Output the [x, y] coordinate of the center of the cell containing the given text.  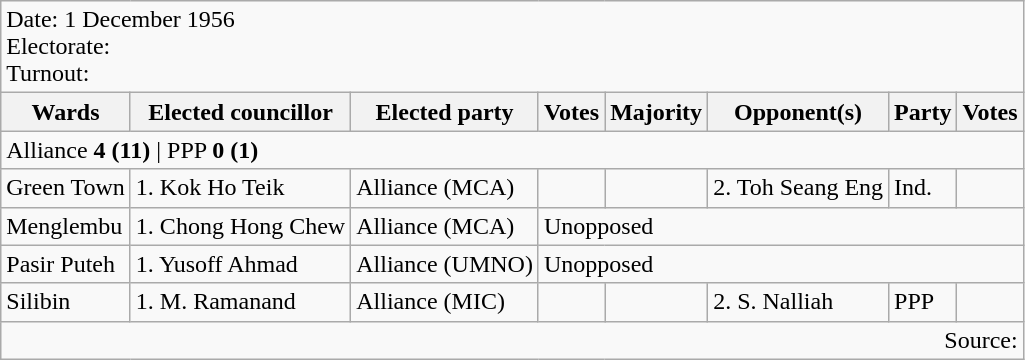
Menglembu [66, 226]
Party [923, 112]
Ind. [923, 188]
Silibin [66, 302]
2. S. Nalliah [798, 302]
Alliance (MIC) [445, 302]
1. Yusoff Ahmad [240, 264]
Majority [656, 112]
2. Toh Seang Eng [798, 188]
Elected party [445, 112]
Wards [66, 112]
PPP [923, 302]
Date: 1 December 1956Electorate: Turnout: [512, 47]
1. M. Ramanand [240, 302]
Pasir Puteh [66, 264]
1. Kok Ho Teik [240, 188]
1. Chong Hong Chew [240, 226]
Elected councillor [240, 112]
Alliance (UMNO) [445, 264]
Opponent(s) [798, 112]
Alliance 4 (11) | PPP 0 (1) [512, 150]
Source: [512, 340]
Green Town [66, 188]
